Extract the [X, Y] coordinate from the center of the cell holding the provided text.  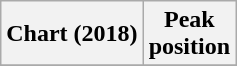
Chart (2018) [72, 34]
Peakposition [189, 34]
